Find where the given text appears and provide that cell's center as (X, Y) coordinate. 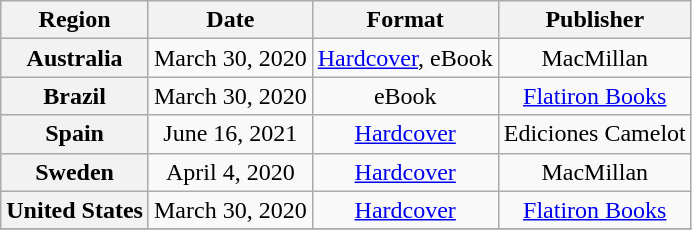
April 4, 2020 (230, 172)
United States (75, 210)
Format (405, 20)
Region (75, 20)
Brazil (75, 96)
eBook (405, 96)
Publisher (594, 20)
Ediciones Camelot (594, 134)
Sweden (75, 172)
June 16, 2021 (230, 134)
Hardcover, eBook (405, 58)
Spain (75, 134)
Australia (75, 58)
Date (230, 20)
